Capture the cell that displays the provided text and extract its [x, y] central coordinate. 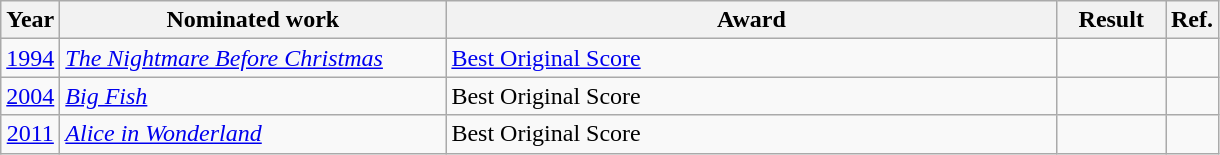
Alice in Wonderland [253, 134]
Ref. [1192, 20]
Nominated work [253, 20]
Result [1112, 20]
1994 [30, 58]
Year [30, 20]
Award [752, 20]
The Nightmare Before Christmas [253, 58]
2011 [30, 134]
2004 [30, 96]
Big Fish [253, 96]
